For the text-containing cell, return its midpoint in (x, y) coordinate format. 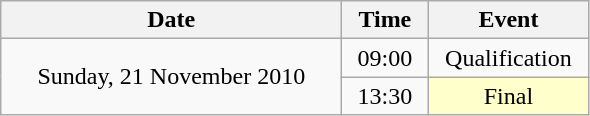
Final (508, 96)
Qualification (508, 58)
Date (172, 20)
Sunday, 21 November 2010 (172, 77)
13:30 (385, 96)
09:00 (385, 58)
Time (385, 20)
Event (508, 20)
